Provide the [X, Y] coordinate of the cell's center where the given text is located.  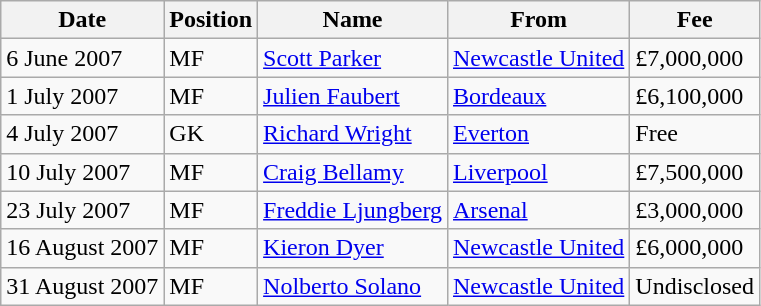
Undisclosed [695, 286]
Name [353, 20]
£6,000,000 [695, 248]
Kieron Dyer [353, 248]
Free [695, 134]
Julien Faubert [353, 96]
£6,100,000 [695, 96]
1 July 2007 [82, 96]
Bordeaux [538, 96]
GK [211, 134]
Nolberto Solano [353, 286]
4 July 2007 [82, 134]
10 July 2007 [82, 172]
Date [82, 20]
£3,000,000 [695, 210]
Richard Wright [353, 134]
Everton [538, 134]
From [538, 20]
16 August 2007 [82, 248]
Liverpool [538, 172]
23 July 2007 [82, 210]
Position [211, 20]
Craig Bellamy [353, 172]
6 June 2007 [82, 58]
Scott Parker [353, 58]
Freddie Ljungberg [353, 210]
Fee [695, 20]
31 August 2007 [82, 286]
£7,500,000 [695, 172]
£7,000,000 [695, 58]
Arsenal [538, 210]
